For the text-containing cell, return its midpoint in [x, y] coordinate format. 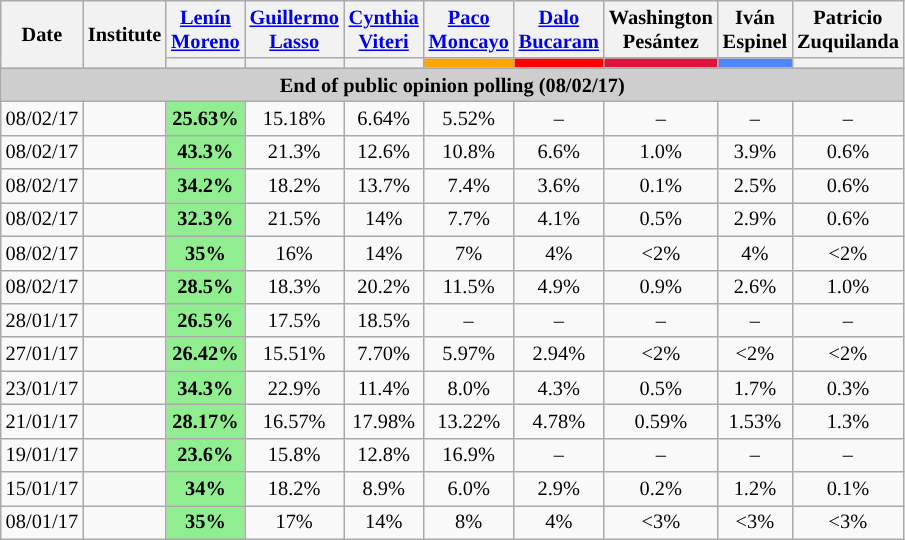
13.7% [384, 186]
5.97% [469, 354]
3.6% [559, 186]
18.5% [384, 320]
15.18% [294, 118]
34.3% [205, 388]
PatricioZuquilanda [848, 29]
17.98% [384, 421]
26.42% [205, 354]
0.9% [661, 287]
11.4% [384, 388]
12.8% [384, 455]
End of public opinion polling (08/02/17) [452, 85]
15.8% [294, 455]
21.3% [294, 152]
18.3% [294, 287]
43.3% [205, 152]
27/01/17 [42, 354]
23.6% [205, 455]
5.52% [469, 118]
0.59% [661, 421]
08/01/17 [42, 522]
Institute [124, 34]
6.6% [559, 152]
8.9% [384, 489]
CynthiaViteri [384, 29]
16% [294, 253]
15/01/17 [42, 489]
WashingtonPesántez [661, 29]
6.0% [469, 489]
17% [294, 522]
1.7% [755, 388]
LenínMoreno [205, 29]
7.4% [469, 186]
19/01/17 [42, 455]
8.0% [469, 388]
16.9% [469, 455]
16.57% [294, 421]
1.53% [755, 421]
32.3% [205, 219]
0.2% [661, 489]
10.8% [469, 152]
PacoMoncayo [469, 29]
1.2% [755, 489]
23/01/17 [42, 388]
0.3% [848, 388]
11.5% [469, 287]
Date [42, 34]
4.3% [559, 388]
12.6% [384, 152]
IvánEspinel [755, 29]
7.7% [469, 219]
28/01/17 [42, 320]
15.51% [294, 354]
34% [205, 489]
26.5% [205, 320]
28.5% [205, 287]
28.17% [205, 421]
6.64% [384, 118]
7% [469, 253]
3.9% [755, 152]
2.94% [559, 354]
17.5% [294, 320]
25.63% [205, 118]
7.70% [384, 354]
34.2% [205, 186]
4.78% [559, 421]
13.22% [469, 421]
21/01/17 [42, 421]
22.9% [294, 388]
GuillermoLasso [294, 29]
21.5% [294, 219]
4.1% [559, 219]
2.6% [755, 287]
2.5% [755, 186]
8% [469, 522]
1.3% [848, 421]
4.9% [559, 287]
DaloBucaram [559, 29]
20.2% [384, 287]
